Pinpoint the cell where the given text exists, returning its (x, y) midpoint coordinate. 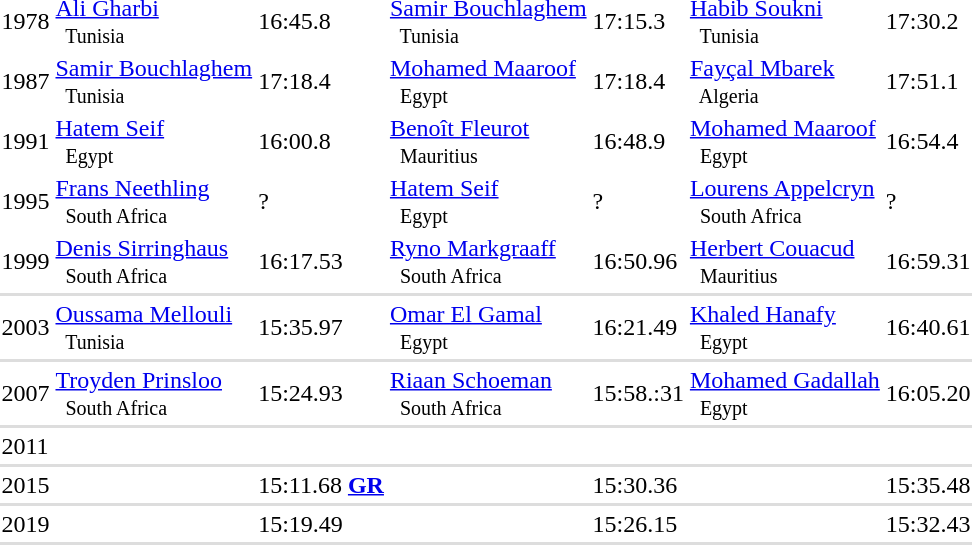
1987 (26, 82)
16:05.20 (928, 394)
16:50.96 (638, 262)
2011 (26, 446)
1995 (26, 202)
15:35.48 (928, 485)
16:40.61 (928, 328)
Khaled Hanafy Egypt (784, 328)
Herbert Couacud Mauritius (784, 262)
Fayçal Mbarek Algeria (784, 82)
Omar El Gamal Egypt (488, 328)
16:21.49 (638, 328)
15:26.15 (638, 524)
1991 (26, 142)
15:58.:31 (638, 394)
16:54.4 (928, 142)
16:00.8 (322, 142)
15:24.93 (322, 394)
15:11.68 GR (322, 485)
15:35.97 (322, 328)
Oussama Mellouli Tunisia (154, 328)
Ryno Markgraaff South Africa (488, 262)
16:59.31 (928, 262)
Frans Neethling South Africa (154, 202)
15:32.43 (928, 524)
Denis Sirringhaus South Africa (154, 262)
16:17.53 (322, 262)
Mohamed Gadallah Egypt (784, 394)
Riaan Schoeman South Africa (488, 394)
17:51.1 (928, 82)
1999 (26, 262)
2007 (26, 394)
Lourens Appelcryn South Africa (784, 202)
Troyden Prinsloo South Africa (154, 394)
16:48.9 (638, 142)
2015 (26, 485)
2003 (26, 328)
Benoît Fleurot Mauritius (488, 142)
2019 (26, 524)
15:19.49 (322, 524)
15:30.36 (638, 485)
Samir Bouchlaghem Tunisia (154, 82)
